Detect which cell encompasses the target text, then output its (x, y) center coordinate. 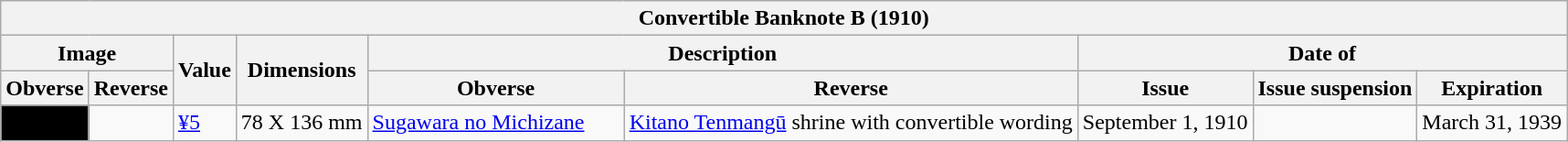
Image (88, 53)
Description (722, 53)
Expiration (1492, 88)
Dimensions (302, 71)
March 31, 1939 (1492, 123)
78 X 136 mm (302, 123)
Issue suspension (1335, 88)
Date of (1321, 53)
Convertible Banknote B (1910) (784, 18)
Value (205, 71)
Sugawara no Michizane (495, 123)
September 1, 1910 (1165, 123)
Issue (1165, 88)
¥5 (205, 123)
Kitano Tenmangū shrine with convertible wording (851, 123)
